Provide the [X, Y] coordinate of the cell's center where the given text is located.  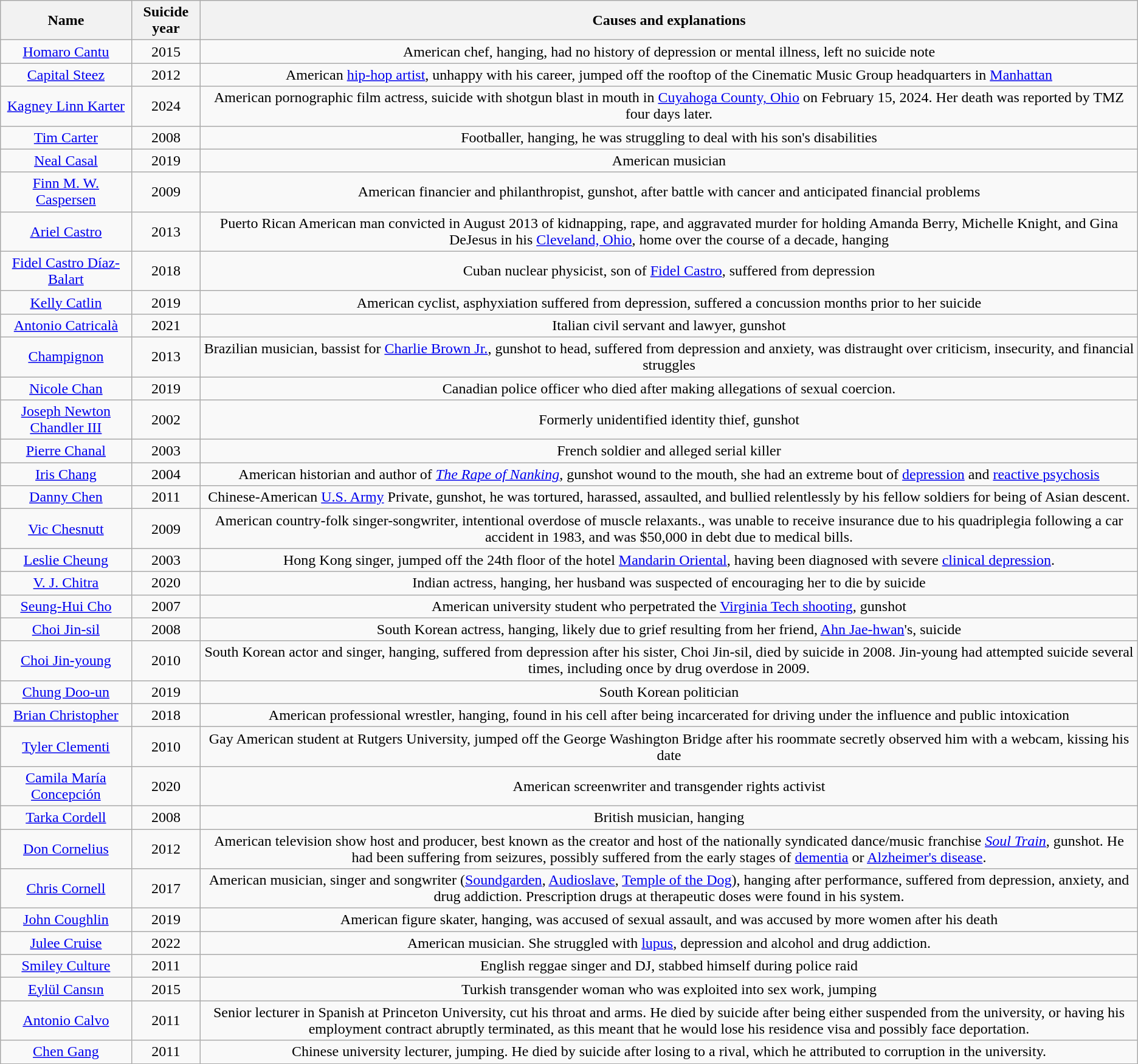
Capital Steez [66, 75]
American chef, hanging, had no history of depression or mental illness, left no suicide note [669, 52]
Smiley Culture [66, 966]
American university student who perpetrated the Virginia Tech shooting, gunshot [669, 606]
Tim Carter [66, 137]
2022 [166, 943]
Causes and explanations [669, 21]
Danny Chen [66, 497]
Fidel Castro Díaz-Balart [66, 271]
British musician, hanging [669, 817]
American cyclist, asphyxiation suffered from depression, suffered a concussion months prior to her suicide [669, 302]
2021 [166, 325]
Turkish transgender woman who was exploited into sex work, jumping [669, 989]
Antonio Catricalà [66, 325]
John Coughlin [66, 920]
Formerly unidentified identity thief, gunshot [669, 420]
Footballer, hanging, he was struggling to deal with his son's disabilities [669, 137]
American professional wrestler, hanging, found in his cell after being incarcerated for driving under the influence and public intoxication [669, 715]
2004 [166, 474]
Choi Jin-young [66, 660]
Brian Christopher [66, 715]
Ariel Castro [66, 231]
Chinese university lecturer, jumping. He died by suicide after losing to a rival, which he attributed to corruption in the university. [669, 1052]
South Korean politician [669, 692]
Indian actress, hanging, her husband was suspected of encouraging her to die by suicide [669, 583]
2007 [166, 606]
Iris Chang [66, 474]
American historian and author of The Rape of Nanking, gunshot wound to the mouth, she had an extreme bout of depression and reactive psychosis [669, 474]
Canadian police officer who died after making allegations of sexual coercion. [669, 389]
Pierre Chanal [66, 451]
Tyler Clementi [66, 747]
Kelly Catlin [66, 302]
American financier and philanthropist, gunshot, after battle with cancer and anticipated financial problems [669, 192]
Cuban nuclear physicist, son of Fidel Castro, suffered from depression [669, 271]
Tarka Cordell [66, 817]
American musician. She struggled with lupus, depression and alcohol and drug addiction. [669, 943]
Joseph Newton Chandler III [66, 420]
2024 [166, 106]
Champignon [66, 356]
Suicide year [166, 21]
Chen Gang [66, 1052]
American musician [669, 161]
Antonio Calvo [66, 1020]
2002 [166, 420]
Hong Kong singer, jumped off the 24th floor of the hotel Mandarin Oriental, having been diagnosed with severe clinical depression. [669, 560]
Homaro Cantu [66, 52]
Finn M. W. Caspersen [66, 192]
2017 [166, 889]
American screenwriter and transgender rights activist [669, 786]
Camila María Concepción [66, 786]
Vic Chesnutt [66, 529]
Name [66, 21]
Chris Cornell [66, 889]
V. J. Chitra [66, 583]
Leslie Cheung [66, 560]
Don Cornelius [66, 849]
Chung Doo-un [66, 692]
Nicole Chan [66, 389]
American figure skater, hanging, was accused of sexual assault, and was accused by more women after his death [669, 920]
English reggae singer and DJ, stabbed himself during police raid [669, 966]
Julee Cruise [66, 943]
French soldier and alleged serial killer [669, 451]
South Korean actress, hanging, likely due to grief resulting from her friend, Ahn Jae-hwan's, suicide [669, 629]
Choi Jin-sil [66, 629]
Italian civil servant and lawyer, gunshot [669, 325]
Neal Casal [66, 161]
American hip-hop artist, unhappy with his career, jumped off the rooftop of the Cinematic Music Group headquarters in Manhattan [669, 75]
Kagney Linn Karter [66, 106]
Eylül Cansın [66, 989]
Seung-Hui Cho [66, 606]
